Extract the [x, y] coordinate from the center of the cell holding the provided text.  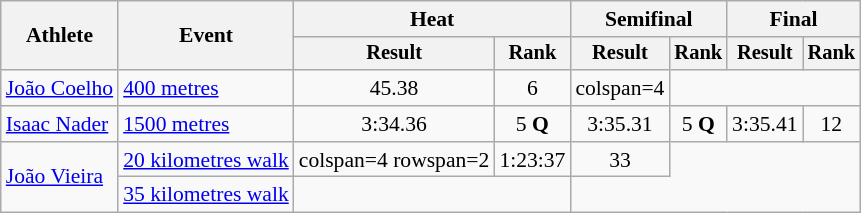
João Coelho [60, 88]
20 kilometres walk [206, 160]
35 kilometres walk [206, 195]
1:23:37 [532, 160]
33 [620, 160]
45.38 [394, 88]
colspan=4 [620, 88]
Isaac Nader [60, 124]
3:35.41 [764, 124]
Semifinal [648, 19]
6 [532, 88]
400 metres [206, 88]
Event [206, 36]
Final [794, 19]
João Vieira [60, 178]
3:34.36 [394, 124]
colspan=4 rowspan=2 [394, 160]
1500 metres [206, 124]
Heat [432, 19]
3:35.31 [620, 124]
12 [832, 124]
Athlete [60, 36]
